For the text-containing cell, return its midpoint in (X, Y) coordinate format. 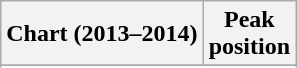
Chart (2013–2014) (102, 34)
Peakposition (249, 34)
